Determine the (x, y) coordinate at the center of the cell enclosing the given text.  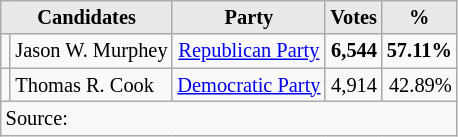
57.11% (420, 51)
42.89% (420, 85)
Votes (353, 17)
Republican Party (248, 51)
Thomas R. Cook (91, 85)
4,914 (353, 85)
6,544 (353, 51)
Source: (229, 118)
Jason W. Murphey (91, 51)
Democratic Party (248, 85)
Party (248, 17)
% (420, 17)
Candidates (87, 17)
